Detect which cell encompasses the target text, then output its (x, y) center coordinate. 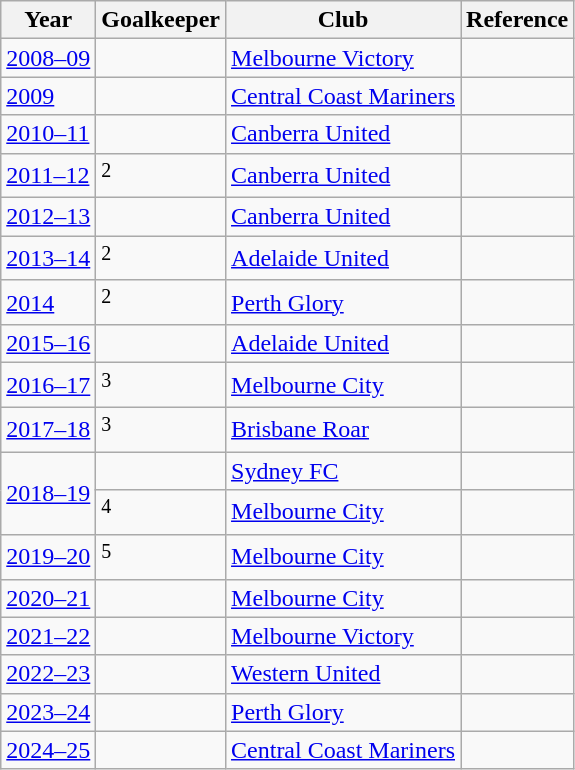
2018–19 (48, 494)
2010–11 (48, 134)
2009 (48, 96)
Goalkeeper (161, 20)
Year (48, 20)
2012–13 (48, 217)
2016–17 (48, 386)
2013–14 (48, 258)
4 (161, 512)
Sydney FC (344, 471)
2021–22 (48, 636)
2011–12 (48, 176)
Brisbane Roar (344, 430)
2019–20 (48, 558)
2008–09 (48, 58)
Reference (518, 20)
2024–25 (48, 750)
Club (344, 20)
2014 (48, 302)
5 (161, 558)
Western United (344, 674)
2017–18 (48, 430)
2015–16 (48, 344)
2020–21 (48, 598)
2022–23 (48, 674)
2023–24 (48, 712)
